Detect which cell encompasses the target text, then output its [X, Y] center coordinate. 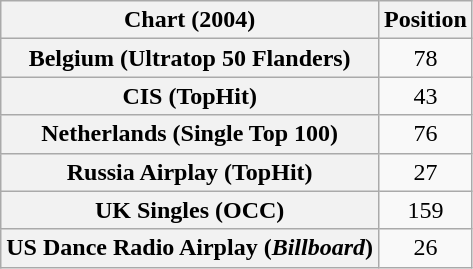
US Dance Radio Airplay (Billboard) [190, 248]
Chart (2004) [190, 20]
Netherlands (Single Top 100) [190, 134]
Position [426, 20]
UK Singles (OCC) [190, 210]
Russia Airplay (TopHit) [190, 172]
78 [426, 58]
26 [426, 248]
76 [426, 134]
159 [426, 210]
CIS (TopHit) [190, 96]
Belgium (Ultratop 50 Flanders) [190, 58]
27 [426, 172]
43 [426, 96]
